Detect which cell encompasses the target text, then output its (x, y) center coordinate. 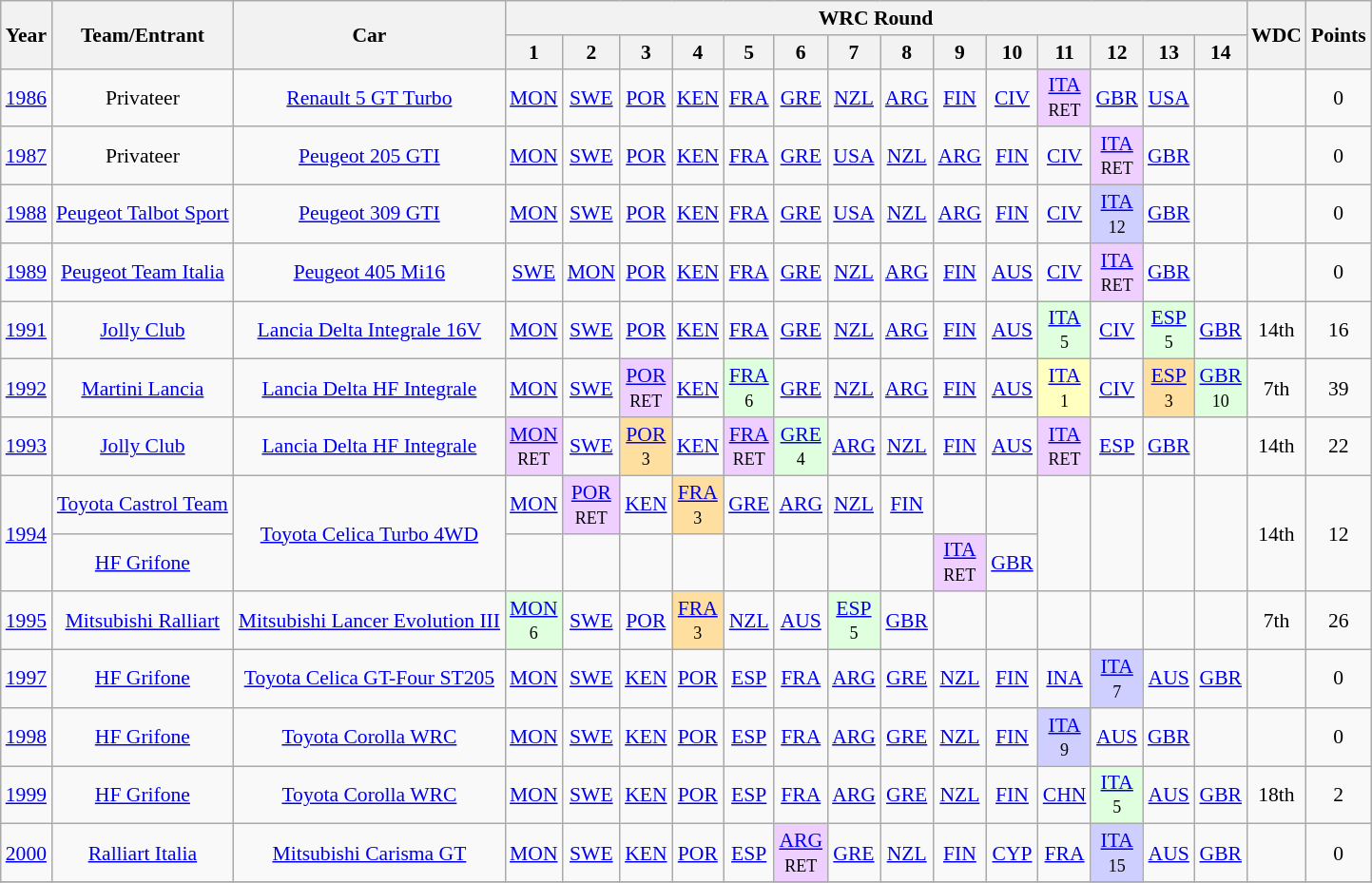
Mitsubishi Carisma GT (369, 854)
ARGRET (801, 854)
Toyota Celica GT-Four ST205 (369, 679)
GRE4 (801, 447)
Peugeot 405 Mi16 (369, 272)
1998 (27, 738)
ITA9 (1065, 738)
1987 (27, 156)
26 (1339, 622)
Peugeot 309 GTI (369, 215)
ITA12 (1116, 215)
CYP (1012, 854)
1997 (27, 679)
1988 (27, 215)
ITA15 (1116, 854)
GBR10 (1221, 388)
5 (749, 52)
Renault 5 GT Turbo (369, 97)
Toyota Castrol Team (143, 504)
Points (1339, 34)
1993 (27, 447)
Team/Entrant (143, 34)
1992 (27, 388)
MONRET (534, 447)
22 (1339, 447)
WDC (1276, 34)
Martini Lancia (143, 388)
ESP3 (1169, 388)
1999 (27, 795)
Peugeot 205 GTI (369, 156)
Toyota Celica Turbo 4WD (369, 533)
MON6 (534, 622)
Peugeot Talbot Sport (143, 215)
Mitsubishi Lancer Evolution III (369, 622)
1995 (27, 622)
Car (369, 34)
1989 (27, 272)
1994 (27, 533)
4 (698, 52)
Mitsubishi Ralliart (143, 622)
2000 (27, 854)
14 (1221, 52)
CHN (1065, 795)
1991 (27, 331)
ITA1 (1065, 388)
11 (1065, 52)
Peugeot Team Italia (143, 272)
FRA6 (749, 388)
39 (1339, 388)
Ralliart Italia (143, 854)
3 (646, 52)
WRC Round (876, 18)
13 (1169, 52)
9 (960, 52)
INA (1065, 679)
1986 (27, 97)
ITA7 (1116, 679)
Year (27, 34)
7 (854, 52)
FRARET (749, 447)
8 (907, 52)
10 (1012, 52)
Lancia Delta Integrale 16V (369, 331)
6 (801, 52)
16 (1339, 331)
18th (1276, 795)
1 (534, 52)
POR3 (646, 447)
